Return the (X, Y) coordinate for the center point of the cell that contains the specified text.  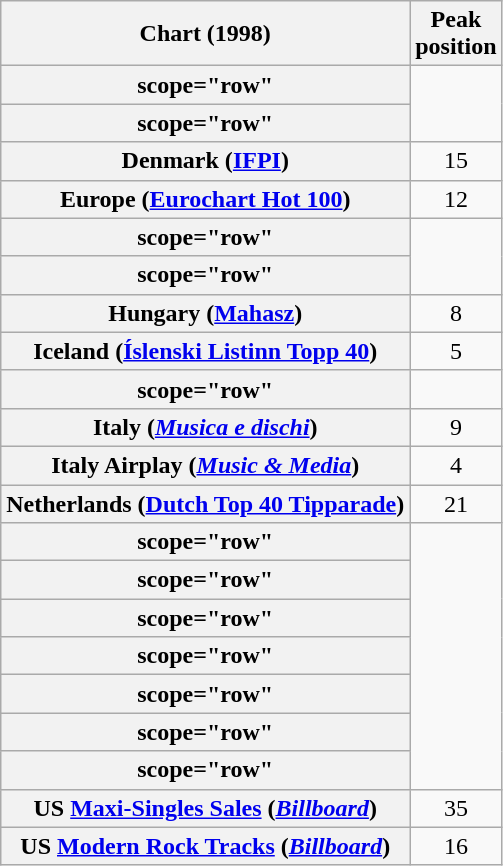
8 (456, 313)
Denmark (IFPI) (206, 161)
Iceland (Íslenski Listinn Topp 40) (206, 351)
Peakposition (456, 34)
21 (456, 503)
US Modern Rock Tracks (Billboard) (206, 846)
Italy (Musica e dischi) (206, 427)
5 (456, 351)
Europe (Eurochart Hot 100) (206, 199)
Hungary (Mahasz) (206, 313)
35 (456, 808)
US Maxi-Singles Sales (Billboard) (206, 808)
Chart (1998) (206, 34)
16 (456, 846)
Italy Airplay (Music & Media) (206, 465)
9 (456, 427)
15 (456, 161)
Netherlands (Dutch Top 40 Tipparade) (206, 503)
4 (456, 465)
12 (456, 199)
